For the text-containing cell, return its midpoint in (x, y) coordinate format. 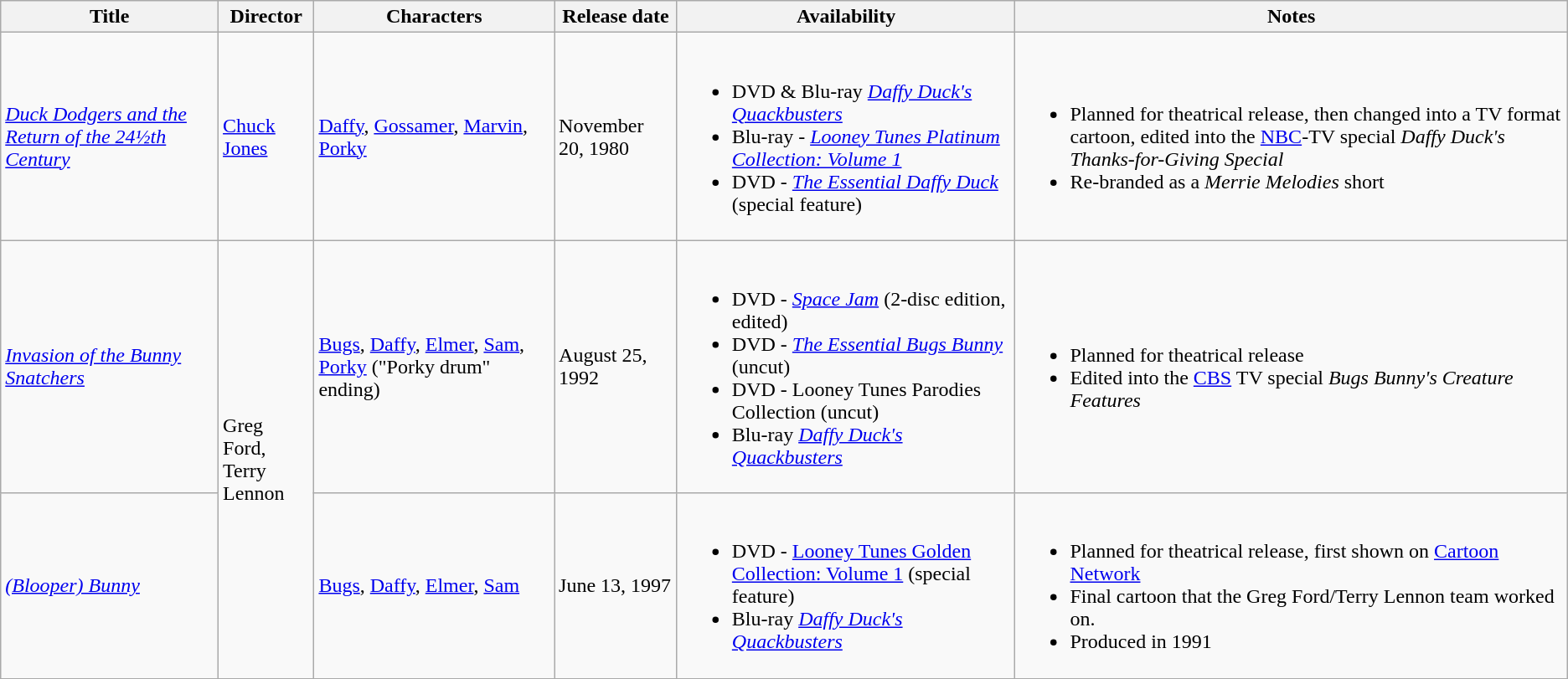
DVD & Blu-ray Daffy Duck's QuackbustersBlu-ray - Looney Tunes Platinum Collection: Volume 1DVD - The Essential Daffy Duck (special feature) (846, 136)
Planned for theatrical releaseEdited into the CBS TV special Bugs Bunny's Creature Features (1292, 367)
Notes (1292, 17)
Title (110, 17)
August 25, 1992 (616, 367)
Greg Ford,Terry Lennon (266, 459)
DVD - Looney Tunes Golden Collection: Volume 1 (special feature)Blu-ray Daffy Duck's Quackbusters (846, 586)
Characters (434, 17)
Release date (616, 17)
Daffy, Gossamer, Marvin, Porky (434, 136)
Bugs, Daffy, Elmer, Sam (434, 586)
Invasion of the Bunny Snatchers (110, 367)
Availability (846, 17)
Bugs, Daffy, Elmer, Sam, Porky ("Porky drum" ending) (434, 367)
Director (266, 17)
Duck Dodgers and the Return of the 24½th Century (110, 136)
Chuck Jones (266, 136)
(Blooper) Bunny (110, 586)
June 13, 1997 (616, 586)
Planned for theatrical release, first shown on Cartoon NetworkFinal cartoon that the Greg Ford/Terry Lennon team worked on.Produced in 1991 (1292, 586)
November 20, 1980 (616, 136)
